Output the [x, y] coordinate of the center of the cell containing the given text.  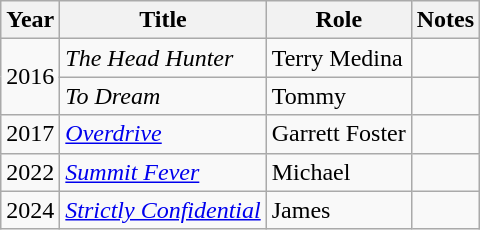
Summit Fever [163, 172]
Title [163, 20]
Garrett Foster [338, 134]
Notes [445, 20]
To Dream [163, 96]
2024 [30, 210]
2016 [30, 77]
Strictly Confidential [163, 210]
Year [30, 20]
Tommy [338, 96]
The Head Hunter [163, 58]
Terry Medina [338, 58]
Michael [338, 172]
2017 [30, 134]
James [338, 210]
2022 [30, 172]
Role [338, 20]
Overdrive [163, 134]
